Detect which cell encompasses the target text, then output its (X, Y) center coordinate. 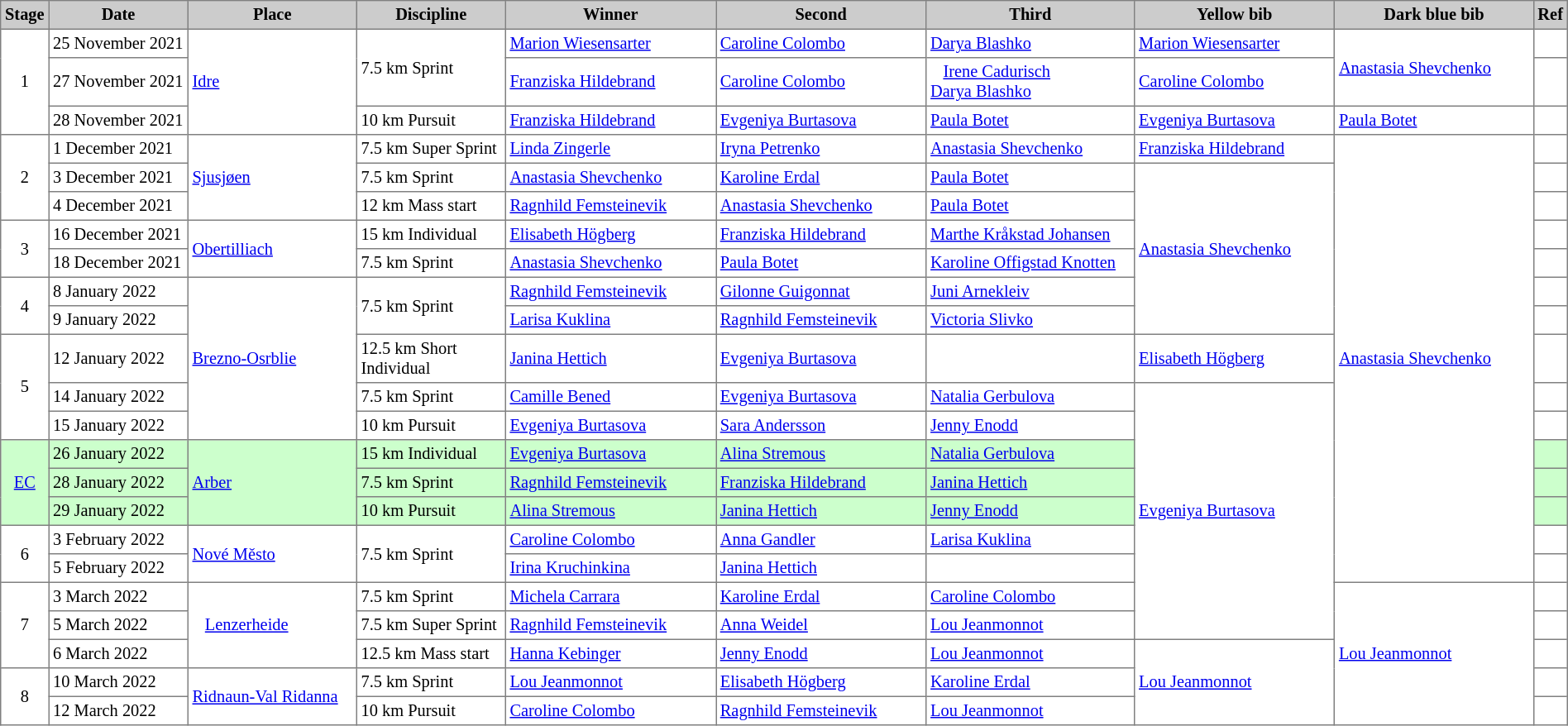
9 January 2022 (118, 320)
Stage (25, 15)
6 March 2022 (118, 653)
Marthe Kråkstad Johansen (1030, 234)
12 March 2022 (118, 710)
Irina Kruchinkina (610, 568)
18 December 2021 (118, 263)
Third (1030, 15)
6 (25, 554)
Obertilliach (272, 248)
26 January 2022 (118, 454)
7 (25, 625)
8 (25, 696)
3 February 2022 (118, 539)
2 (25, 178)
15 January 2022 (118, 425)
Date (118, 15)
Lenzerheide (272, 625)
Hanna Kebinger (610, 653)
EC (25, 483)
Linda Zingerle (610, 149)
Iryna Petrenko (821, 149)
Darya Blashko (1030, 43)
4 (25, 306)
Anna Weidel (821, 625)
Place (272, 15)
27 November 2021 (118, 82)
Yellow bib (1235, 15)
14 January 2022 (118, 397)
12 January 2022 (118, 358)
28 January 2022 (118, 482)
Winner (610, 15)
16 December 2021 (118, 234)
3 December 2021 (118, 177)
Anna Gandler (821, 539)
Dark blue bib (1434, 15)
Ridnaun-Val Ridanna (272, 696)
Camille Bened (610, 397)
5 February 2022 (118, 568)
12.5 km Mass start (431, 653)
29 January 2022 (118, 511)
1 (25, 82)
Karoline Offigstad Knotten (1030, 263)
4 December 2021 (118, 206)
5 (25, 387)
Ref (1550, 15)
Discipline (431, 15)
10 March 2022 (118, 682)
Sara Andersson (821, 425)
8 January 2022 (118, 291)
Michela Carrara (610, 596)
28 November 2021 (118, 120)
25 November 2021 (118, 43)
Victoria Slivko (1030, 320)
Gilonne Guigonnat (821, 291)
3 March 2022 (118, 596)
Juni Arnekleiv (1030, 291)
5 March 2022 (118, 625)
12 km Mass start (431, 206)
Idre (272, 82)
1 December 2021 (118, 149)
Arber (272, 483)
Irene Cadurisch Darya Blashko (1030, 82)
12.5 km Short Individual (431, 358)
3 (25, 248)
Brezno-Osrblie (272, 358)
Sjusjøen (272, 178)
Second (821, 15)
Nové Město (272, 554)
